Find where the given text appears and provide that cell's center as (X, Y) coordinate. 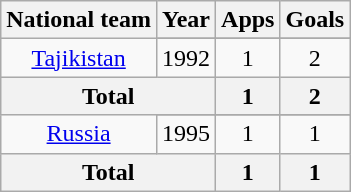
Tajikistan (79, 58)
1995 (186, 134)
Year (186, 20)
National team (79, 20)
Goals (315, 20)
Apps (248, 20)
Russia (79, 134)
1992 (186, 58)
